Capture the cell that displays the provided text and extract its [X, Y] central coordinate. 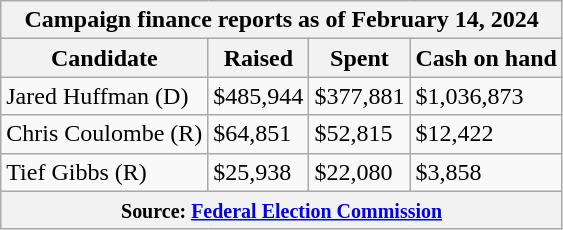
$12,422 [486, 134]
Cash on hand [486, 58]
Candidate [104, 58]
$22,080 [360, 172]
$377,881 [360, 96]
$52,815 [360, 134]
Spent [360, 58]
$3,858 [486, 172]
Jared Huffman (D) [104, 96]
Chris Coulombe (R) [104, 134]
Tief Gibbs (R) [104, 172]
$64,851 [258, 134]
$1,036,873 [486, 96]
$485,944 [258, 96]
Campaign finance reports as of February 14, 2024 [282, 20]
Raised [258, 58]
$25,938 [258, 172]
Source: Federal Election Commission [282, 210]
